Identify which cell holds the provided text, then report its (X, Y) central coordinate. 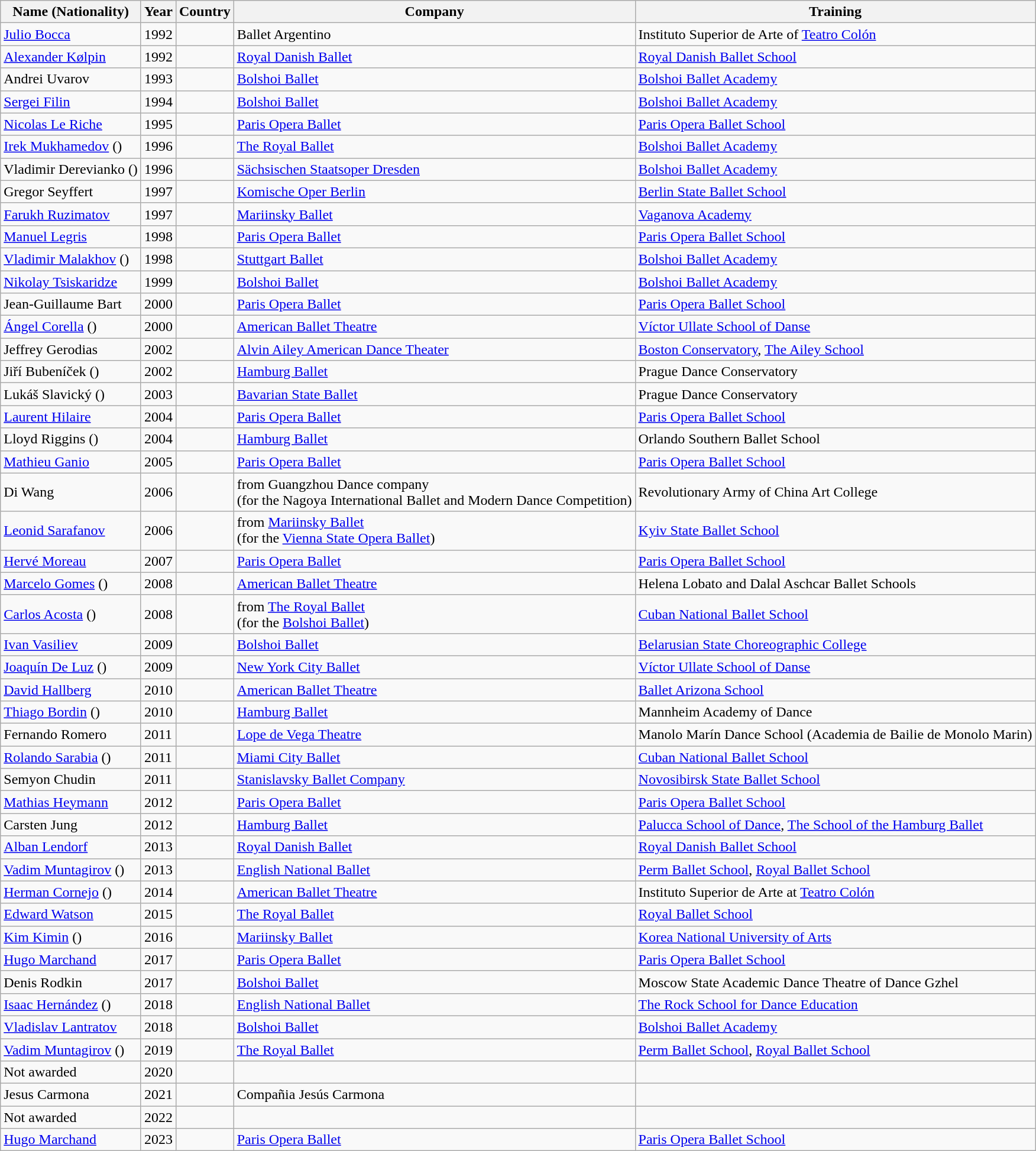
Ballet Arizona School (835, 690)
Fernando Romero (71, 735)
Moscow State Academic Dance Theatre of Dance Gzhel (835, 982)
Komische Oper Berlin (434, 192)
Ballet Argentino (434, 34)
Sächsischen Staatsoper Dresden (434, 169)
Year (158, 12)
2020 (158, 1072)
Nicolas Le Riche (71, 124)
Country (205, 12)
Palucca School of Dance, The School of the Hamburg Ballet (835, 825)
The Rock School for Dance Education (835, 1004)
from Mariinsky Ballet (for the Vienna State Opera Ballet) (434, 531)
from The Royal Ballet (for the Bolshoi Ballet) (434, 614)
Irek Mukhamedov () (71, 147)
2015 (158, 915)
2014 (158, 892)
Miami City Ballet (434, 757)
Vaganova Academy (835, 214)
Thiago Bordin () (71, 712)
2005 (158, 462)
Jeffrey Gerodias (71, 349)
Boston Conservatory, The Ailey School (835, 349)
Manolo Marín Dance School (Academia de Bailie de Monolo Marin) (835, 735)
Kyiv State Ballet School (835, 531)
Denis Rodkin (71, 982)
Stanislavsky Ballet Company (434, 780)
Vladimir Malakhov () (71, 259)
2023 (158, 1140)
Training (835, 12)
Joaquín De Luz () (71, 667)
Sergei Filin (71, 102)
Jiří Bubeníček () (71, 372)
Alban Lendorf (71, 847)
Rolando Sarabia () (71, 757)
Bavarian State Ballet (434, 394)
Instituto Superior de Arte of Teatro Colón (835, 34)
Gregor Seyffert (71, 192)
Stuttgart Ballet (434, 259)
Instituto Superior de Arte at Teatro Colón (835, 892)
Farukh Ruzimatov (71, 214)
Andrei Uvarov (71, 79)
Compañia Jesús Carmona (434, 1095)
2022 (158, 1117)
Alexander Kølpin (71, 57)
Lloyd Riggins () (71, 439)
Julio Bocca (71, 34)
Hervé Moreau (71, 561)
1994 (158, 102)
David Hallberg (71, 690)
Carlos Acosta () (71, 614)
Jesus Carmona (71, 1095)
Edward Watson (71, 915)
2021 (158, 1095)
Mathias Heymann (71, 802)
1999 (158, 282)
Laurent Hilaire (71, 417)
Vladimir Derevianko () (71, 169)
1995 (158, 124)
2016 (158, 937)
Jean-Guillaume Bart (71, 304)
Orlando Southern Ballet School (835, 439)
Di Wang (71, 492)
New York City Ballet (434, 667)
Berlin State Ballet School (835, 192)
Manuel Legris (71, 236)
1993 (158, 79)
Ángel Corella () (71, 327)
2007 (158, 561)
Isaac Hernández () (71, 1004)
Leonid Sarafanov (71, 531)
Royal Ballet School (835, 915)
Belarusian State Choreographic College (835, 644)
Company (434, 12)
Ivan Vasiliev (71, 644)
Nikolay Tsiskaridze (71, 282)
Lukáš Slavický () (71, 394)
Novosibirsk State Ballet School (835, 780)
Semyon Chudin (71, 780)
Marcelo Gomes () (71, 583)
Korea National University of Arts (835, 937)
from Guangzhou Dance company (for the Nagoya International Ballet and Modern Dance Competition) (434, 492)
Revolutionary Army of China Art College (835, 492)
Mannheim Academy of Dance (835, 712)
2019 (158, 1049)
Carsten Jung (71, 825)
Mathieu Ganio (71, 462)
Name (Nationality) (71, 12)
Vladislav Lantratov (71, 1027)
Helena Lobato and Dalal Aschcar Ballet Schools (835, 583)
Lope de Vega Theatre (434, 735)
2003 (158, 394)
Kim Kimin () (71, 937)
Alvin Ailey American Dance Theater (434, 349)
Herman Cornejo () (71, 892)
